Pinpoint the cell where the given text exists, returning its [x, y] midpoint coordinate. 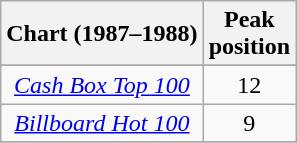
Chart (1987–1988) [102, 34]
Cash Box Top 100 [102, 85]
Billboard Hot 100 [102, 123]
9 [249, 123]
Peakposition [249, 34]
12 [249, 85]
